Locate the cell with the specified text and output its (x, y) center coordinate. 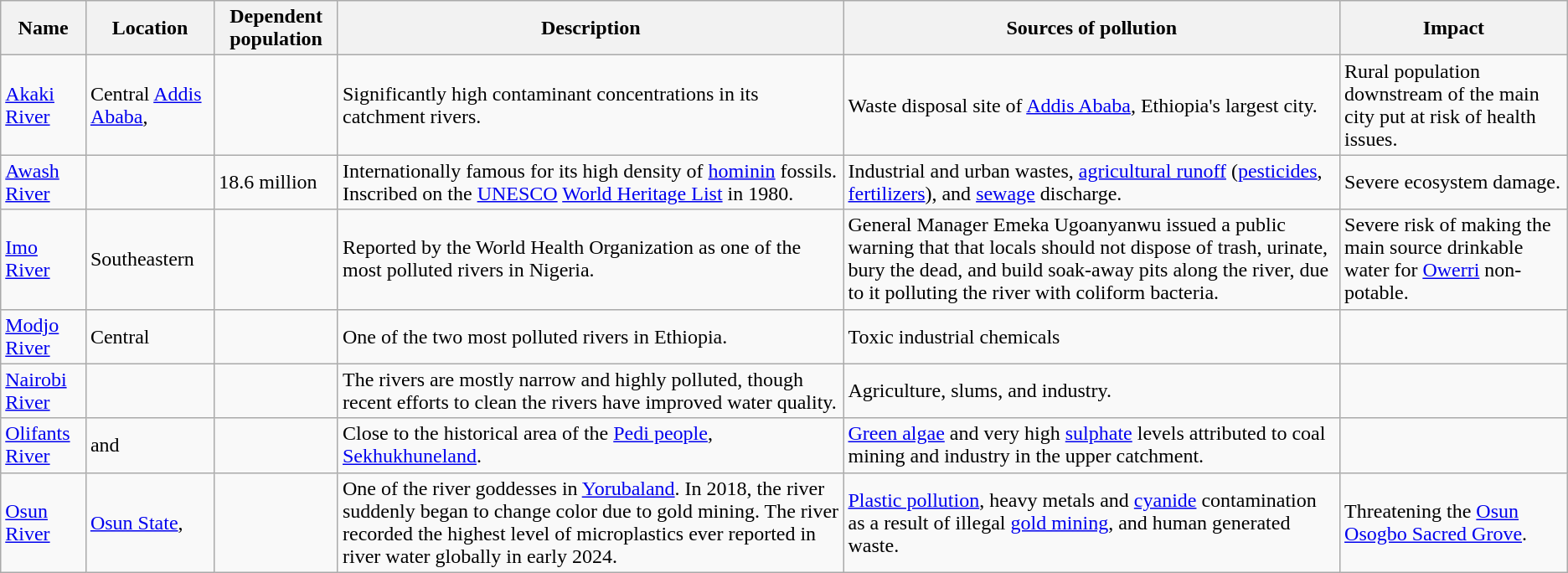
Akaki River (44, 106)
Osun River (44, 523)
Waste disposal site of Addis Ababa, Ethiopia's largest city. (1092, 106)
Significantly high contaminant concentrations in its catchment rivers. (591, 106)
Agriculture, slums, and industry. (1092, 390)
Description (591, 28)
Dependent population (276, 28)
Imo River (44, 260)
Modjo River (44, 337)
Close to the historical area of the Pedi people, Sekhukhuneland. (591, 446)
Impact (1454, 28)
Name (44, 28)
Threatening the Osun Osogbo Sacred Grove. (1454, 523)
Internationally famous for its high density of hominin fossils. Inscribed on the UNESCO World Heritage List in 1980. (591, 183)
Green algae and very high sulphate levels attributed to coal mining and industry in the upper catchment. (1092, 446)
Olifants River (44, 446)
Central Addis Ababa, (149, 106)
Reported by the World Health Organization as one of the most polluted rivers in Nigeria. (591, 260)
Central (149, 337)
Sources of pollution (1092, 28)
Southeastern (149, 260)
Location (149, 28)
Industrial and urban wastes, agricultural runoff (pesticides, fertilizers), and sewage discharge. (1092, 183)
Severe risk of making the main source drinkable water for Owerri non-potable. (1454, 260)
18.6 million (276, 183)
Toxic industrial chemicals (1092, 337)
Awash River (44, 183)
Rural population downstream of the main city put at risk of health issues. (1454, 106)
One of the two most polluted rivers in Ethiopia. (591, 337)
Nairobi River (44, 390)
and (149, 446)
The rivers are mostly narrow and highly polluted, though recent efforts to clean the rivers have improved water quality. (591, 390)
Osun State, (149, 523)
Severe ecosystem damage. (1454, 183)
Plastic pollution, heavy metals and cyanide contamination as a result of illegal gold mining, and human generated waste. (1092, 523)
